Detect which cell encompasses the target text, then output its [X, Y] center coordinate. 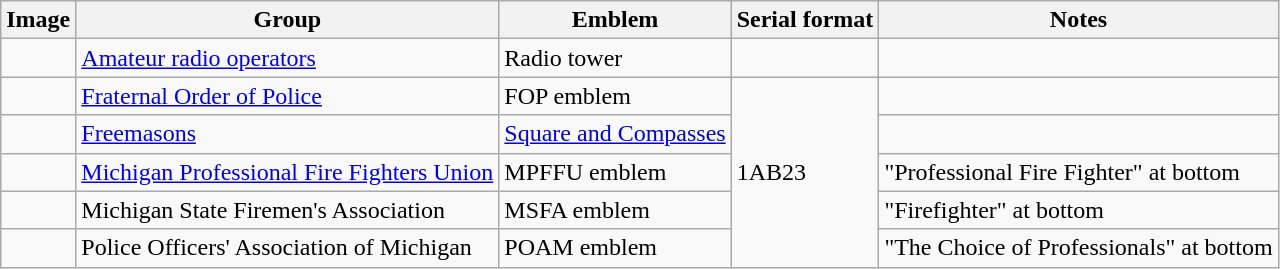
Fraternal Order of Police [288, 96]
"The Choice of Professionals" at bottom [1078, 248]
MPFFU emblem [615, 172]
"Firefighter" at bottom [1078, 210]
1AB23 [805, 172]
MSFA emblem [615, 210]
Square and Compasses [615, 134]
Group [288, 20]
Police Officers' Association of Michigan [288, 248]
Michigan Professional Fire Fighters Union [288, 172]
Serial format [805, 20]
Notes [1078, 20]
"Professional Fire Fighter" at bottom [1078, 172]
Image [38, 20]
Michigan State Firemen's Association [288, 210]
Radio tower [615, 58]
Emblem [615, 20]
FOP emblem [615, 96]
POAM emblem [615, 248]
Amateur radio operators [288, 58]
Freemasons [288, 134]
